Identify which cell holds the provided text, then report its (x, y) central coordinate. 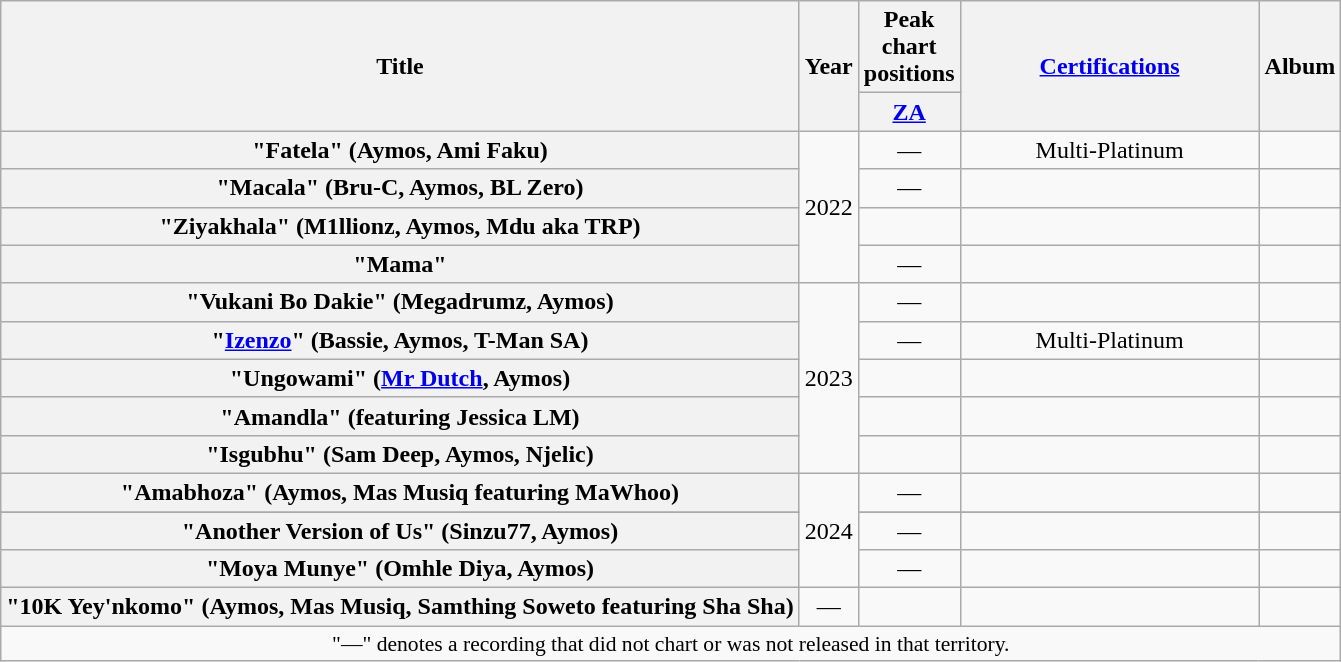
2023 (828, 378)
"Mama" (400, 264)
Peak chart positions (909, 47)
"Ungowami" (Mr Dutch, Aymos) (400, 378)
"10K Yey'nkomo" (Aymos, Mas Musiq, Samthing Soweto featuring Sha Sha) (400, 607)
"Amandla" (featuring Jessica LM) (400, 416)
"Vukani Bo Dakie" (Megadrumz, Aymos) (400, 302)
Year (828, 66)
Album (1300, 66)
"—" denotes a recording that did not chart or was not released in that territory. (671, 644)
"Macala" (Bru-C, Aymos, BL Zero) (400, 188)
"Fatela" (Aymos, Ami Faku) (400, 150)
ZA (909, 112)
"Moya Munye" (Omhle Diya, Aymos) (400, 569)
"Ziyakhala" (M1llionz, Aymos, Mdu aka TRP) (400, 226)
2024 (828, 530)
"Izenzo" (Bassie, Aymos, T-Man SA) (400, 340)
"Amabhoza" (Aymos, Mas Musiq featuring MaWhoo) (400, 492)
"Another Version of Us" (Sinzu77, Aymos) (400, 531)
Certifications (1110, 66)
2022 (828, 207)
Title (400, 66)
"Isgubhu" (Sam Deep, Aymos, Njelic) (400, 454)
